Return [x, y] of the center of cell containing provided text 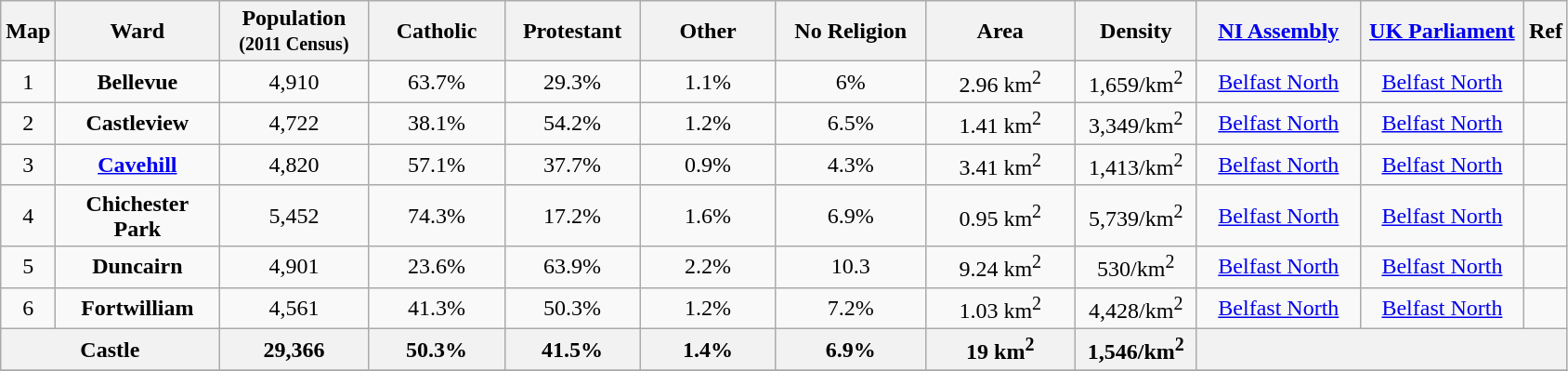
Fortwilliam [137, 309]
41.3% [437, 309]
Protestant [572, 32]
1,659/km2 [1135, 82]
530/km2 [1135, 268]
3 [28, 166]
3.41 km2 [1000, 166]
74.3% [437, 216]
Ward [137, 32]
Area [1000, 32]
6% [851, 82]
1.41 km2 [1000, 123]
Map [28, 32]
6 [28, 309]
4.3% [851, 166]
29,366 [294, 350]
Castleview [137, 123]
UK Parliament [1442, 32]
9.24 km2 [1000, 268]
2.96 km2 [1000, 82]
7.2% [851, 309]
Population (2011 Census) [294, 32]
5 [28, 268]
0.95 km2 [1000, 216]
5,452 [294, 216]
54.2% [572, 123]
1,413/km2 [1135, 166]
38.1% [437, 123]
1,546/km2 [1135, 350]
0.9% [708, 166]
NI Assembly [1278, 32]
4 [28, 216]
4,428/km2 [1135, 309]
Bellevue [137, 82]
4,901 [294, 268]
Density [1135, 32]
4,722 [294, 123]
17.2% [572, 216]
Duncairn [137, 268]
4,910 [294, 82]
10.3 [851, 268]
37.7% [572, 166]
No Religion [851, 32]
1.4% [708, 350]
1 [28, 82]
Catholic [437, 32]
5,739/km2 [1135, 216]
2.2% [708, 268]
4,561 [294, 309]
Cavehill [137, 166]
1.03 km2 [1000, 309]
3,349/km2 [1135, 123]
63.7% [437, 82]
Chichester Park [137, 216]
4,820 [294, 166]
63.9% [572, 268]
Ref [1546, 32]
Castle [110, 350]
19 km2 [1000, 350]
57.1% [437, 166]
6.5% [851, 123]
29.3% [572, 82]
1.1% [708, 82]
2 [28, 123]
41.5% [572, 350]
23.6% [437, 268]
1.6% [708, 216]
Other [708, 32]
